Capture the cell that displays the provided text and extract its [x, y] central coordinate. 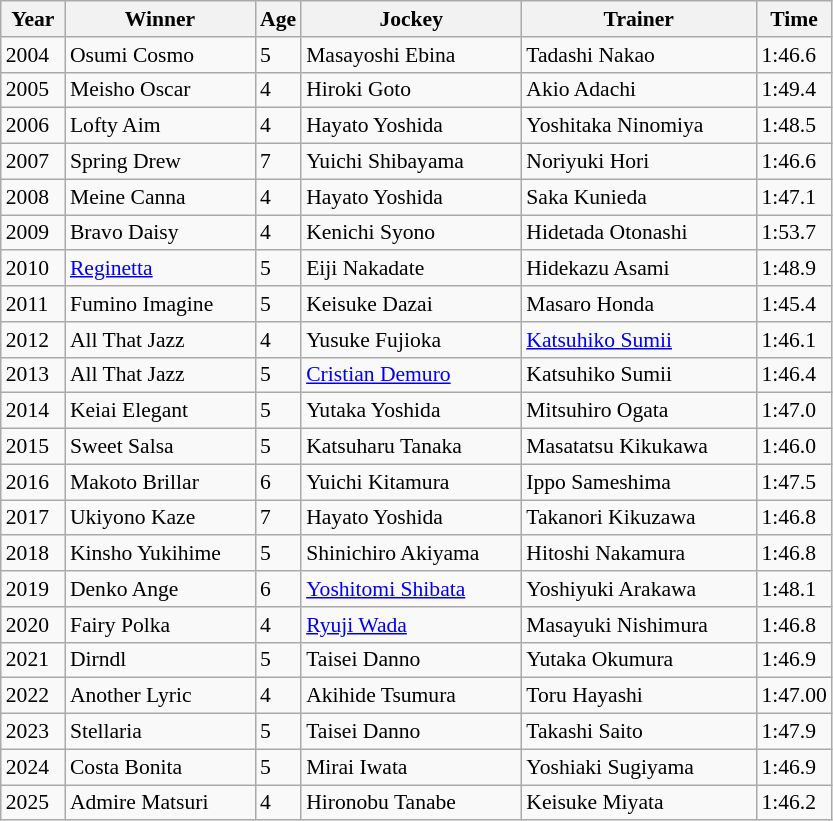
1:48.5 [794, 126]
1:53.7 [794, 233]
1:48.9 [794, 269]
2014 [33, 411]
1:47.5 [794, 482]
2008 [33, 197]
Spring Drew [160, 162]
1:46.4 [794, 375]
Cristian Demuro [411, 375]
2017 [33, 518]
Makoto Brillar [160, 482]
Yuichi Shibayama [411, 162]
Costa Bonita [160, 767]
Age [278, 19]
2024 [33, 767]
2021 [33, 660]
2019 [33, 589]
Yoshiaki Sugiyama [638, 767]
2020 [33, 625]
1:46.2 [794, 803]
2023 [33, 732]
1:49.4 [794, 90]
1:46.0 [794, 447]
Hiroki Goto [411, 90]
Hidetada Otonashi [638, 233]
Year [33, 19]
2011 [33, 304]
Dirndl [160, 660]
Jockey [411, 19]
Yoshitomi Shibata [411, 589]
Fumino Imagine [160, 304]
Shinichiro Akiyama [411, 554]
Stellaria [160, 732]
Hironobu Tanabe [411, 803]
Akio Adachi [638, 90]
Akihide Tsumura [411, 696]
2025 [33, 803]
Mitsuhiro Ogata [638, 411]
Masayuki Nishimura [638, 625]
2016 [33, 482]
2010 [33, 269]
Hidekazu Asami [638, 269]
Yoshiyuki Arakawa [638, 589]
Saka Kunieda [638, 197]
Winner [160, 19]
2005 [33, 90]
Hitoshi Nakamura [638, 554]
Fairy Polka [160, 625]
Kenichi Syono [411, 233]
Keisuke Dazai [411, 304]
Ippo Sameshima [638, 482]
Lofty Aim [160, 126]
Takanori Kikuzawa [638, 518]
Keisuke Miyata [638, 803]
2015 [33, 447]
Tadashi Nakao [638, 55]
2013 [33, 375]
Sweet Salsa [160, 447]
Yoshitaka Ninomiya [638, 126]
Reginetta [160, 269]
Masaro Honda [638, 304]
1:45.4 [794, 304]
1:47.00 [794, 696]
Noriyuki Hori [638, 162]
Yusuke Fujioka [411, 340]
Eiji Nakadate [411, 269]
Trainer [638, 19]
Ryuji Wada [411, 625]
2012 [33, 340]
Yuichi Kitamura [411, 482]
1:47.1 [794, 197]
2006 [33, 126]
1:46.1 [794, 340]
Masatatsu Kikukawa [638, 447]
2007 [33, 162]
Denko Ange [160, 589]
Time [794, 19]
Yutaka Okumura [638, 660]
2009 [33, 233]
Osumi Cosmo [160, 55]
Meine Canna [160, 197]
Yutaka Yoshida [411, 411]
2004 [33, 55]
Kinsho Yukihime [160, 554]
Ukiyono Kaze [160, 518]
Katsuharu Tanaka [411, 447]
2022 [33, 696]
Keiai Elegant [160, 411]
Admire Matsuri [160, 803]
1:47.9 [794, 732]
Takashi Saito [638, 732]
Meisho Oscar [160, 90]
1:48.1 [794, 589]
1:47.0 [794, 411]
Bravo Daisy [160, 233]
Another Lyric [160, 696]
Masayoshi Ebina [411, 55]
Mirai Iwata [411, 767]
2018 [33, 554]
Toru Hayashi [638, 696]
